Return (X, Y) of the center of cell containing provided text 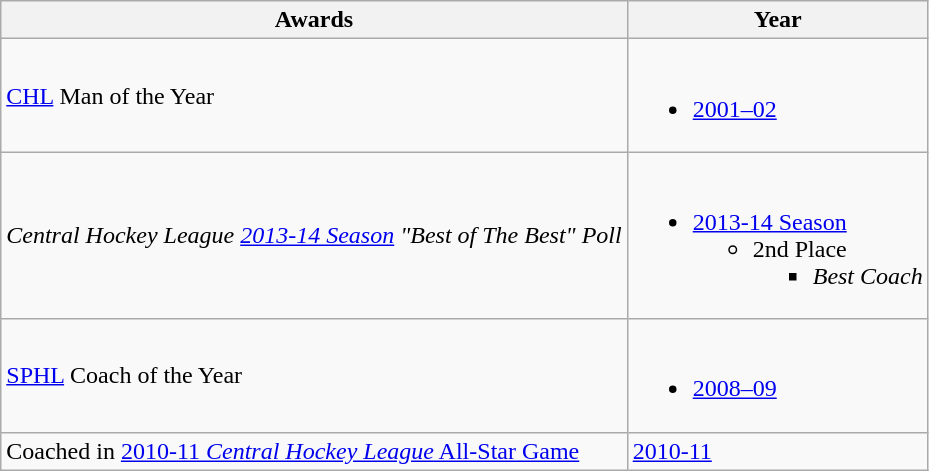
Central Hockey League 2013-14 Season "Best of The Best" Poll (314, 236)
2013-14 Season2nd PlaceBest Coach (778, 236)
SPHL Coach of the Year (314, 376)
Year (778, 20)
CHL Man of the Year (314, 96)
Coached in 2010-11 Central Hockey League All-Star Game (314, 451)
2010-11 (778, 451)
2008–09 (778, 376)
2001–02 (778, 96)
Awards (314, 20)
